For the text-containing cell, return its midpoint in [x, y] coordinate format. 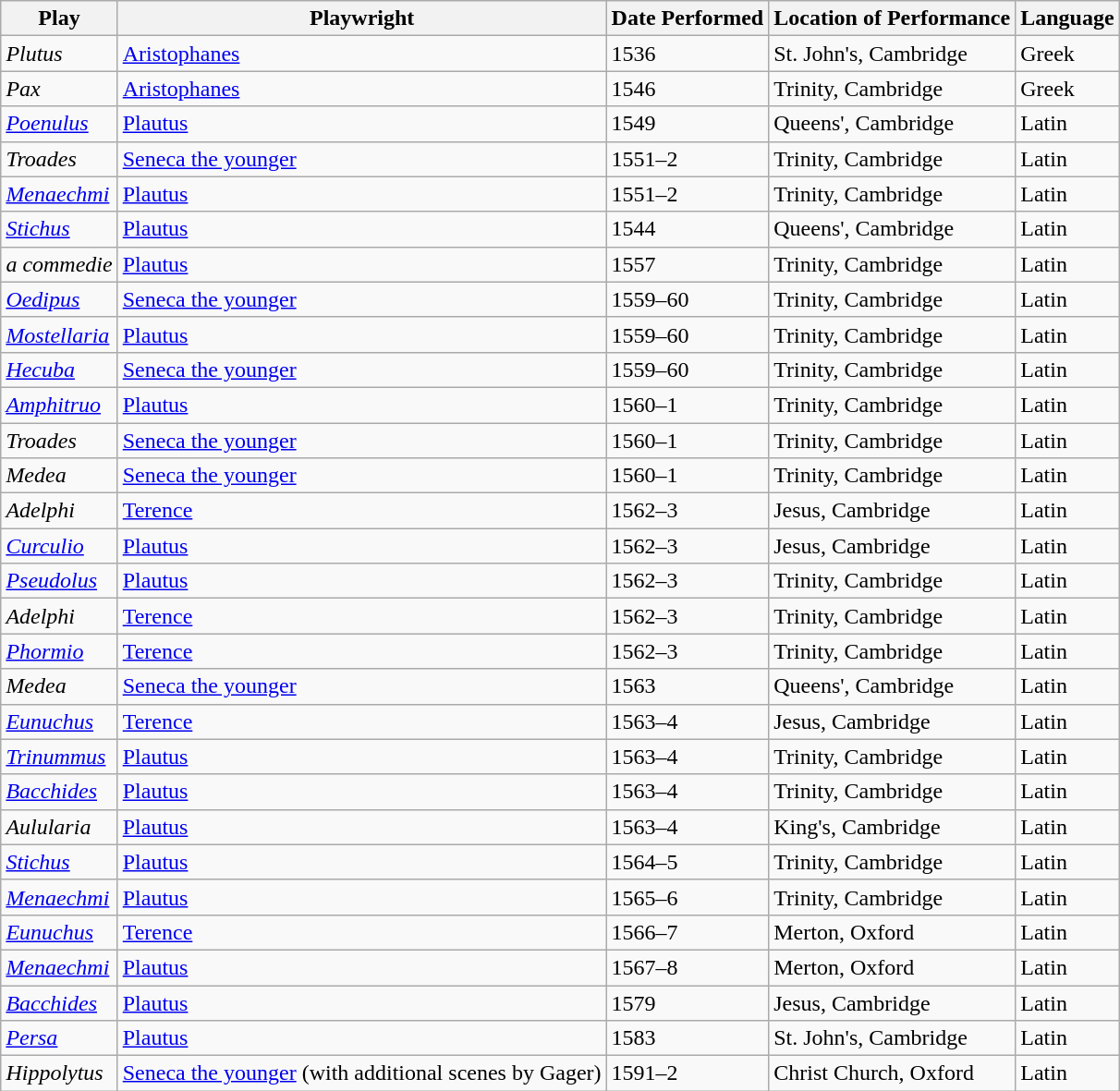
1536 [688, 54]
Phormio [59, 651]
Play [59, 18]
1544 [688, 229]
Aulularia [59, 827]
Pseudolus [59, 581]
1579 [688, 1002]
1567–8 [688, 967]
Pax [59, 89]
1557 [688, 264]
Location of Performance [893, 18]
1583 [688, 1038]
King's, Cambridge [893, 827]
a commedie [59, 264]
1566–7 [688, 932]
Curculio [59, 546]
1563 [688, 686]
Playwright [362, 18]
Poenulus [59, 124]
Mostellaria [59, 334]
1591–2 [688, 1073]
Hippolytus [59, 1073]
1565–6 [688, 897]
Hecuba [59, 370]
Persa [59, 1038]
Amphitruo [59, 405]
Plutus [59, 54]
1564–5 [688, 862]
Seneca the younger (with additional scenes by Gager) [362, 1073]
Christ Church, Oxford [893, 1073]
Oedipus [59, 299]
Date Performed [688, 18]
1549 [688, 124]
Trinummus [59, 757]
Language [1067, 18]
1546 [688, 89]
